Search for the cell housing the specified text and yield its [X, Y] center coordinate. 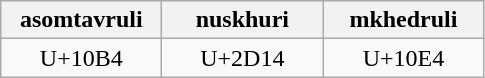
nuskhuri [242, 20]
mkhedruli [404, 20]
U+2D14 [242, 58]
U+10B4 [82, 58]
U+10E4 [404, 58]
asomtavruli [82, 20]
